Capture the cell that displays the provided text and extract its (X, Y) central coordinate. 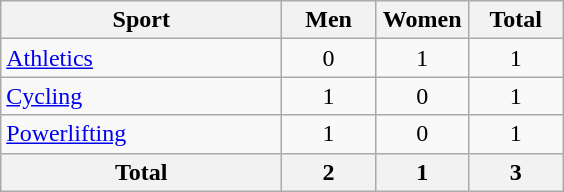
Sport (142, 20)
Cycling (142, 96)
Powerlifting (142, 134)
3 (516, 172)
Men (329, 20)
Athletics (142, 58)
Women (422, 20)
2 (329, 172)
